Return (X, Y) of the center of cell containing provided text 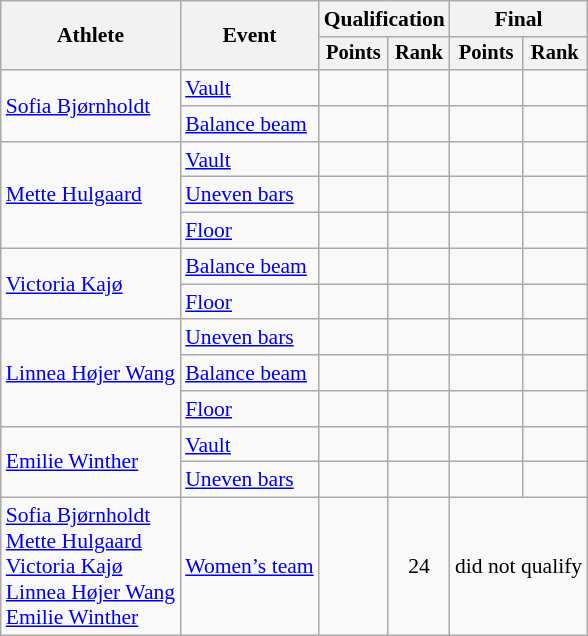
24 (419, 567)
Event (249, 36)
Mette Hulgaard (90, 196)
Qualification (384, 19)
Final (518, 19)
Women’s team (249, 567)
Athlete (90, 36)
Sofia Bjørnholdt (90, 106)
Linnea Højer Wang (90, 374)
Victoria Kajø (90, 284)
Emilie Winther (90, 462)
Sofia BjørnholdtMette HulgaardVictoria KajøLinnea Højer WangEmilie Winther (90, 567)
did not qualify (518, 567)
